Detect which cell encompasses the target text, then output its [X, Y] center coordinate. 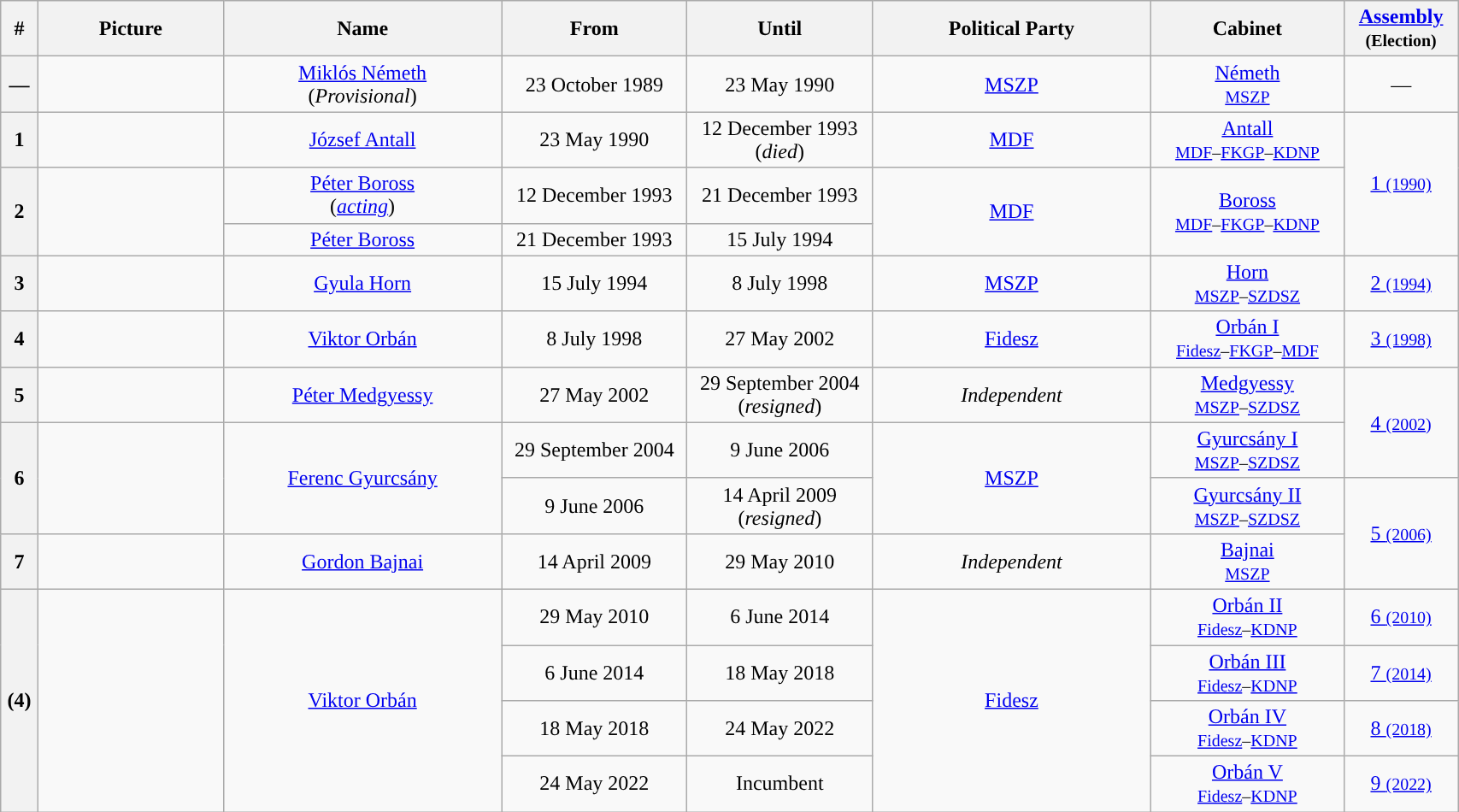
29 September 2004 [595, 450]
Gyurcsány IMSZP–SZDSZ [1247, 450]
Orbán VFidesz–KDNP [1247, 785]
29 September 2004(resigned) [780, 395]
23 October 1989 [595, 84]
AntallMDF–FKGP–KDNP [1247, 140]
Orbán IIFidesz–KDNP [1247, 617]
NémethMSZP [1247, 84]
12 December 1993(died) [780, 140]
Picture [130, 29]
Ferenc Gyurcsány [362, 478]
Name [362, 29]
2 (1994) [1402, 284]
14 April 2009(resigned) [780, 506]
3 (1998) [1402, 338]
8 (2018) [1402, 728]
Orbán IIIFidesz–KDNP [1247, 672]
Miklós Németh(Provisional) [362, 84]
MedgyessyMSZP–SZDSZ [1247, 395]
Political Party [1012, 29]
12 December 1993 [595, 195]
6 (2010) [1402, 617]
9 (2022) [1402, 785]
Gordon Bajnai [362, 561]
HornMSZP–SZDSZ [1247, 284]
Orbán IFidesz–FKGP–MDF [1247, 338]
1 [20, 140]
(4) [20, 700]
BorossMDF–FKGP–KDNP [1247, 212]
5 (2006) [1402, 533]
# [20, 29]
1 (1990) [1402, 184]
Cabinet [1247, 29]
Orbán IVFidesz–KDNP [1247, 728]
BajnaiMSZP [1247, 561]
Péter Boross(acting) [362, 195]
Until [780, 29]
7 [20, 561]
Gyula Horn [362, 284]
6 [20, 478]
5 [20, 395]
Péter Boross [362, 239]
3 [20, 284]
Assembly(Election) [1402, 29]
4 (2002) [1402, 422]
7 (2014) [1402, 672]
4 [20, 338]
14 April 2009 [595, 561]
József Antall [362, 140]
Péter Medgyessy [362, 395]
From [595, 29]
Incumbent [780, 785]
Gyurcsány IIMSZP–SZDSZ [1247, 506]
2 [20, 212]
